Find where the given text appears and provide that cell's center as [x, y] coordinate. 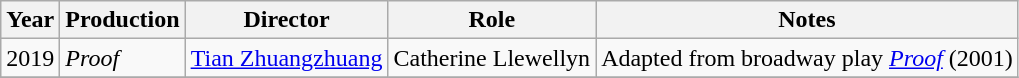
Adapted from broadway play Proof (2001) [808, 58]
Catherine Llewellyn [492, 58]
2019 [30, 58]
Director [286, 20]
Notes [808, 20]
Production [122, 20]
Proof [122, 58]
Role [492, 20]
Tian Zhuangzhuang [286, 58]
Year [30, 20]
